Locate the cell with the specified text and output its (X, Y) center coordinate. 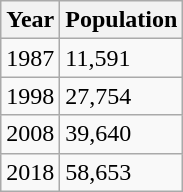
39,640 (122, 134)
2018 (30, 172)
1987 (30, 58)
Year (30, 20)
11,591 (122, 58)
58,653 (122, 172)
27,754 (122, 96)
1998 (30, 96)
2008 (30, 134)
Population (122, 20)
